Find where the given text appears and provide that cell's center as [x, y] coordinate. 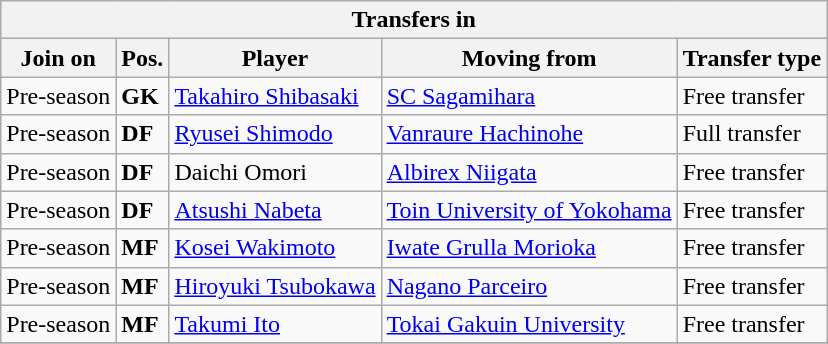
Hiroyuki Tsubokawa [275, 286]
Takumi Ito [275, 324]
Daichi Omori [275, 172]
Vanraure Hachinohe [529, 134]
Transfer type [752, 58]
Iwate Grulla Morioka [529, 248]
Ryusei Shimodo [275, 134]
Toin University of Yokohama [529, 210]
Full transfer [752, 134]
Transfers in [414, 20]
Albirex Niigata [529, 172]
Player [275, 58]
GK [142, 96]
Takahiro Shibasaki [275, 96]
SC Sagamihara [529, 96]
Kosei Wakimoto [275, 248]
Pos. [142, 58]
Tokai Gakuin University [529, 324]
Moving from [529, 58]
Atsushi Nabeta [275, 210]
Join on [58, 58]
Nagano Parceiro [529, 286]
